Locate the cell with the specified text and output its [x, y] center coordinate. 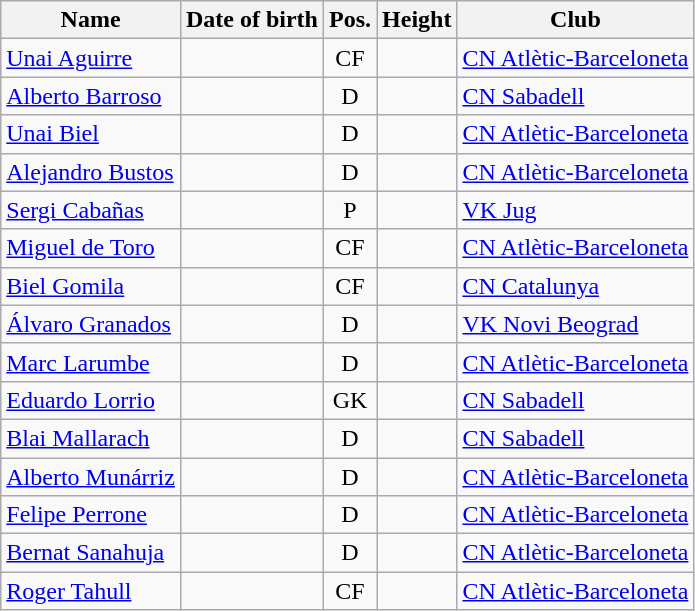
Name [91, 20]
Marc Larumbe [91, 362]
CN Catalunya [576, 286]
Biel Gomila [91, 286]
Unai Aguirre [91, 58]
Club [576, 20]
Date of birth [252, 20]
Eduardo Lorrio [91, 400]
Blai Mallarach [91, 438]
Pos. [350, 20]
P [350, 210]
Height [417, 20]
Alberto Barroso [91, 96]
Bernat Sanahuja [91, 553]
Alberto Munárriz [91, 477]
Unai Biel [91, 134]
Felipe Perrone [91, 515]
Roger Tahull [91, 591]
Alejandro Bustos [91, 172]
Sergi Cabañas [91, 210]
GK [350, 400]
VK Novi Beograd [576, 324]
Miguel de Toro [91, 248]
Álvaro Granados [91, 324]
VK Jug [576, 210]
